Return the [x, y] coordinate for the center point of the cell that contains the specified text.  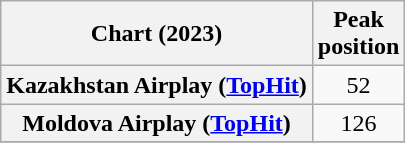
52 [358, 85]
Moldova Airplay (TopHit) [157, 123]
Chart (2023) [157, 34]
126 [358, 123]
Kazakhstan Airplay (TopHit) [157, 85]
Peakposition [358, 34]
